Find where the given text appears and provide that cell's center as (x, y) coordinate. 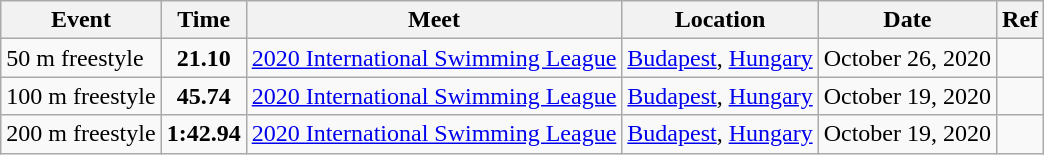
Meet (434, 20)
Location (720, 20)
Time (204, 20)
200 m freestyle (81, 134)
21.10 (204, 58)
100 m freestyle (81, 96)
Ref (1020, 20)
Event (81, 20)
45.74 (204, 96)
October 26, 2020 (907, 58)
50 m freestyle (81, 58)
1:42.94 (204, 134)
Date (907, 20)
